Locate the cell with the specified text and output its [X, Y] center coordinate. 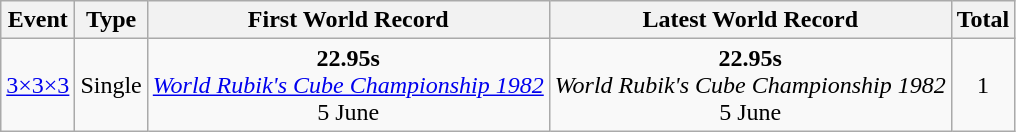
Total [983, 20]
1 [983, 85]
Latest World Record [750, 20]
First World Record [348, 20]
3×3×3 [38, 85]
Single [111, 85]
Type [111, 20]
Event [38, 20]
